Output the (x, y) coordinate of the center of the cell containing the given text.  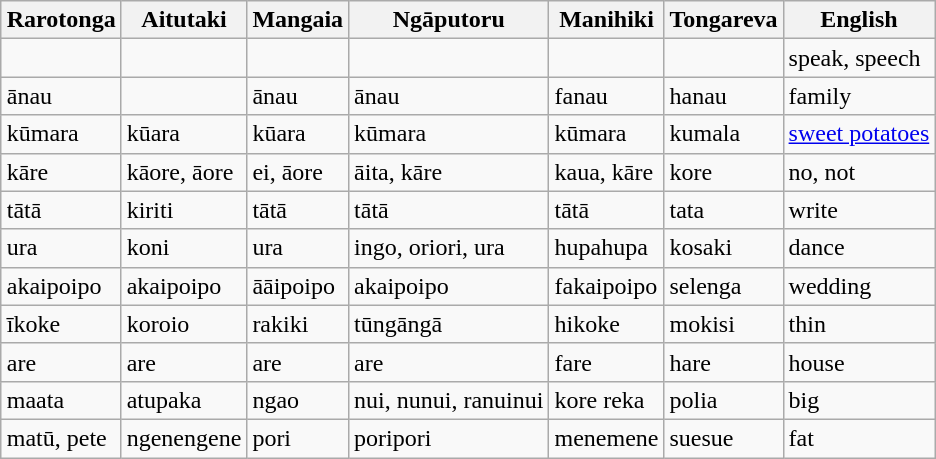
fat (859, 438)
rakiki (298, 324)
kore (724, 172)
Manihiki (606, 20)
kumala (724, 134)
Ngāputoru (449, 20)
poripori (449, 438)
hanau (724, 96)
speak, speech (859, 58)
Rarotonga (61, 20)
menemene (606, 438)
Aitutaki (184, 20)
sweet potatoes (859, 134)
tata (724, 210)
Mangaia (298, 20)
koroio (184, 324)
kiriti (184, 210)
fakaipoipo (606, 286)
polia (724, 400)
āita, kāre (449, 172)
īkoke (61, 324)
English (859, 20)
ngenengene (184, 438)
hikoke (606, 324)
Tongareva (724, 20)
koni (184, 248)
kosaki (724, 248)
fanau (606, 96)
big (859, 400)
kāore, āore (184, 172)
house (859, 362)
selenga (724, 286)
write (859, 210)
kore reka (606, 400)
matū, pete (61, 438)
atupaka (184, 400)
mokisi (724, 324)
pori (298, 438)
nui, nunui, ranuinui (449, 400)
dance (859, 248)
āāipoipo (298, 286)
maata (61, 400)
wedding (859, 286)
kāre (61, 172)
ei, āore (298, 172)
ngao (298, 400)
hupahupa (606, 248)
no, not (859, 172)
ingo, oriori, ura (449, 248)
fare (606, 362)
thin (859, 324)
kaua, kāre (606, 172)
hare (724, 362)
suesue (724, 438)
tūngāngā (449, 324)
family (859, 96)
